Determine the [x, y] coordinate at the center of the cell enclosing the given text.  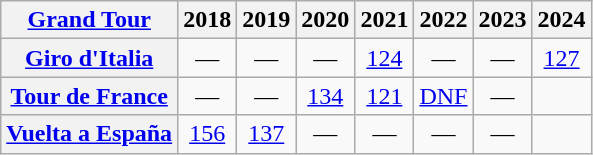
121 [384, 96]
2018 [208, 20]
2024 [562, 20]
2023 [502, 20]
134 [326, 96]
Vuelta a España [90, 134]
156 [208, 134]
2021 [384, 20]
DNF [444, 96]
Grand Tour [90, 20]
Tour de France [90, 96]
2019 [266, 20]
137 [266, 134]
2020 [326, 20]
Giro d'Italia [90, 58]
127 [562, 58]
2022 [444, 20]
124 [384, 58]
